Determine the (X, Y) coordinate at the center of the cell enclosing the given text.  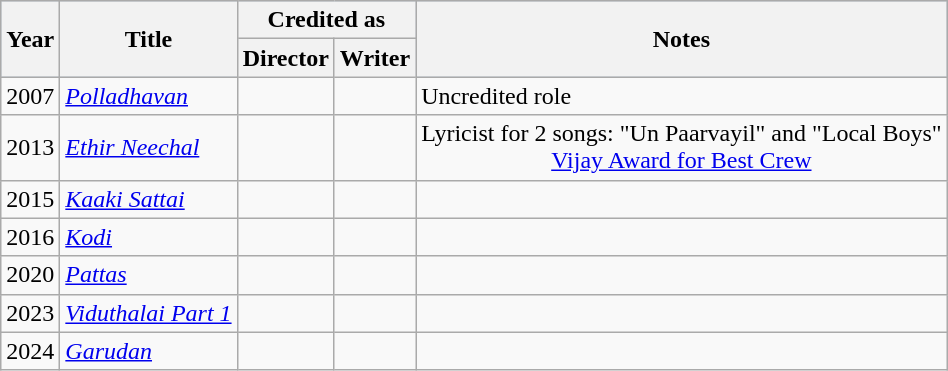
Pattas (148, 275)
Uncredited role (682, 96)
Title (148, 39)
2020 (30, 275)
Viduthalai Part 1 (148, 313)
2013 (30, 148)
2015 (30, 199)
Polladhavan (148, 96)
2024 (30, 351)
Credited as (326, 20)
Kodi (148, 237)
2023 (30, 313)
Kaaki Sattai (148, 199)
Director (286, 58)
2007 (30, 96)
Year (30, 39)
Writer (374, 58)
Garudan (148, 351)
Notes (682, 39)
Ethir Neechal (148, 148)
Lyricist for 2 songs: "Un Paarvayil" and "Local Boys"Vijay Award for Best Crew (682, 148)
2016 (30, 237)
